Scan for the cell matching the given text and deliver its (X, Y) coordinate at center. 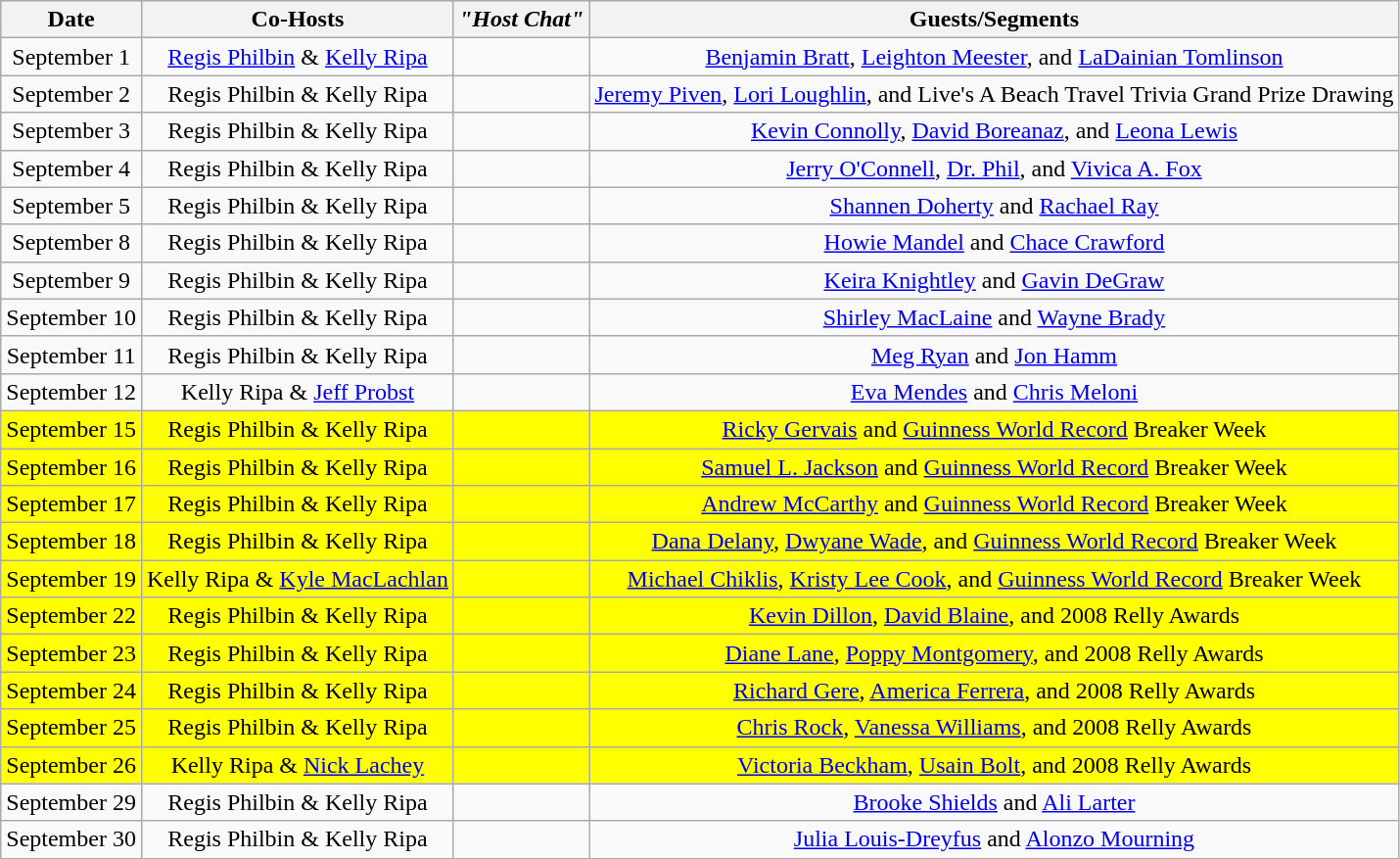
September 29 (71, 802)
September 5 (71, 206)
Kelly Ripa & Kyle MacLachlan (298, 579)
Keira Knightley and Gavin DeGraw (995, 280)
Andrew McCarthy and Guinness World Record Breaker Week (995, 504)
Michael Chiklis, Kristy Lee Cook, and Guinness World Record Breaker Week (995, 579)
Guests/Segments (995, 20)
Benjamin Bratt, Leighton Meester, and LaDainian Tomlinson (995, 57)
September 19 (71, 579)
September 10 (71, 317)
Eva Mendes and Chris Meloni (995, 392)
September 12 (71, 392)
September 17 (71, 504)
September 26 (71, 765)
Date (71, 20)
Ricky Gervais and Guinness World Record Breaker Week (995, 429)
Shannen Doherty and Rachael Ray (995, 206)
Kelly Ripa & Nick Lachey (298, 765)
Kevin Connolly, David Boreanaz, and Leona Lewis (995, 131)
Samuel L. Jackson and Guinness World Record Breaker Week (995, 467)
Kelly Ripa & Jeff Probst (298, 392)
September 16 (71, 467)
Co-Hosts (298, 20)
Brooke Shields and Ali Larter (995, 802)
Jeremy Piven, Lori Loughlin, and Live's A Beach Travel Trivia Grand Prize Drawing (995, 94)
Howie Mandel and Chace Crawford (995, 243)
September 22 (71, 616)
September 30 (71, 839)
September 9 (71, 280)
September 1 (71, 57)
Shirley MacLaine and Wayne Brady (995, 317)
September 2 (71, 94)
September 24 (71, 691)
September 15 (71, 429)
Meg Ryan and Jon Hamm (995, 355)
September 23 (71, 653)
"Host Chat" (521, 20)
Richard Gere, America Ferrera, and 2008 Relly Awards (995, 691)
Dana Delany, Dwyane Wade, and Guinness World Record Breaker Week (995, 542)
September 18 (71, 542)
September 8 (71, 243)
September 25 (71, 728)
Kevin Dillon, David Blaine, and 2008 Relly Awards (995, 616)
September 11 (71, 355)
September 4 (71, 168)
Victoria Beckham, Usain Bolt, and 2008 Relly Awards (995, 765)
Chris Rock, Vanessa Williams, and 2008 Relly Awards (995, 728)
Diane Lane, Poppy Montgomery, and 2008 Relly Awards (995, 653)
Jerry O'Connell, Dr. Phil, and Vivica A. Fox (995, 168)
Julia Louis-Dreyfus and Alonzo Mourning (995, 839)
September 3 (71, 131)
